Capture the cell that displays the provided text and extract its [X, Y] central coordinate. 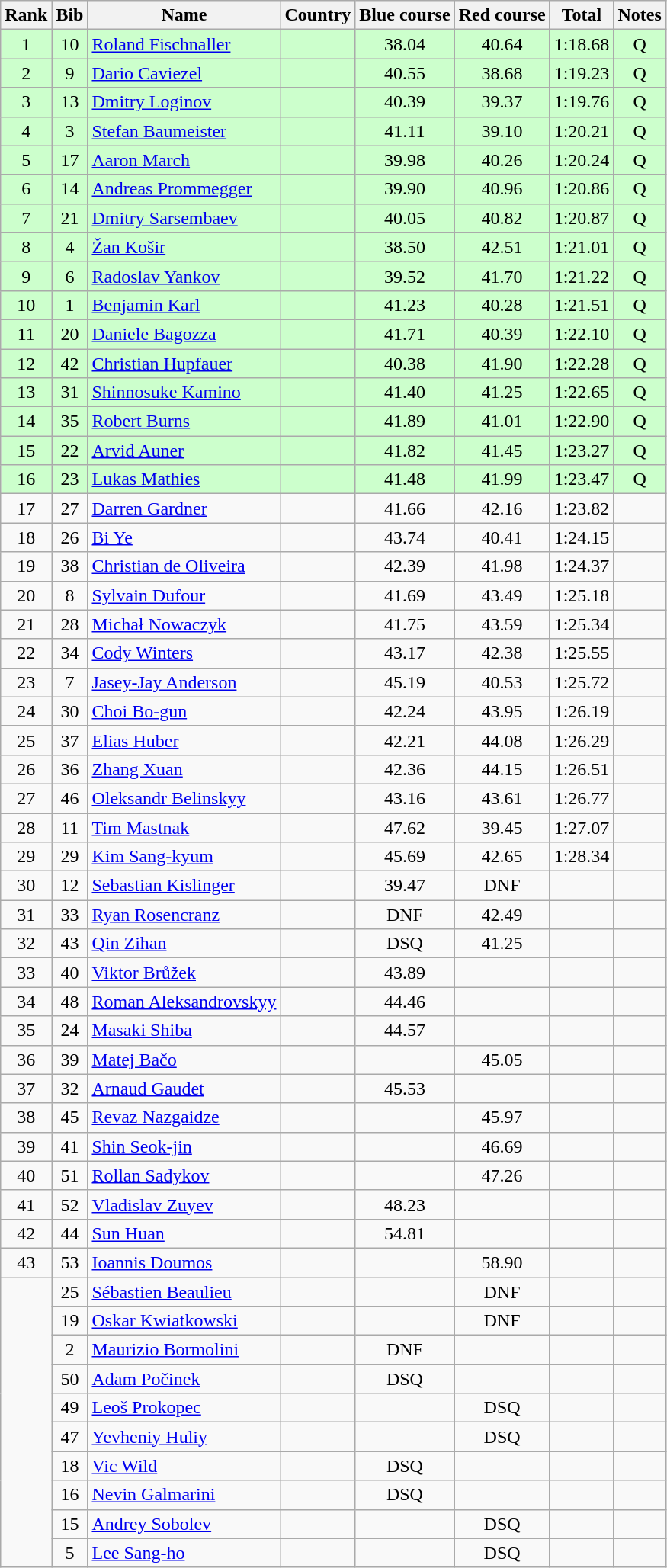
Total [582, 15]
45 [70, 1117]
41.70 [502, 276]
1:24.15 [582, 537]
44.57 [405, 1031]
Maurizio Bormolini [184, 1350]
43.59 [502, 624]
40.05 [405, 218]
43.17 [405, 653]
39.90 [405, 189]
Andrey Sobolev [184, 1524]
Michał Nowaczyk [184, 624]
47.62 [405, 827]
Masaki Shiba [184, 1031]
38.04 [405, 44]
42.16 [502, 508]
41.01 [502, 422]
46 [70, 798]
Qin Zihan [184, 944]
40.41 [502, 537]
1:24.37 [582, 566]
48 [70, 1002]
1:22.28 [582, 364]
Sylvain Dufour [184, 595]
40.96 [502, 189]
1:19.23 [582, 73]
1:22.90 [582, 422]
Stefan Baumeister [184, 131]
Radoslav Yankov [184, 276]
41.98 [502, 566]
Dmitry Loginov [184, 102]
1:20.87 [582, 218]
Arnaud Gaudet [184, 1089]
40.26 [502, 160]
Aaron March [184, 160]
Name [184, 15]
1:20.24 [582, 160]
Daniele Bagozza [184, 334]
44.15 [502, 769]
41.23 [405, 305]
1:26.51 [582, 769]
40.64 [502, 44]
47 [70, 1437]
42.38 [502, 653]
40.55 [405, 73]
Darren Gardner [184, 508]
1:26.19 [582, 711]
48.23 [405, 1204]
1:18.68 [582, 44]
39.98 [405, 160]
Choi Bo-gun [184, 711]
45.69 [405, 857]
45.97 [502, 1117]
50 [70, 1379]
1:26.77 [582, 798]
Shin Seok-jin [184, 1146]
Revaz Nazgaidze [184, 1117]
52 [70, 1204]
40.53 [502, 682]
Yevheniy Huliy [184, 1437]
40.82 [502, 218]
39.52 [405, 276]
58.90 [502, 1262]
1:21.22 [582, 276]
Sebastian Kislinger [184, 886]
38.50 [405, 247]
Dmitry Sarsembaev [184, 218]
45.05 [502, 1060]
1:27.07 [582, 827]
41.11 [405, 131]
49 [70, 1408]
41.45 [502, 451]
Viktor Brůžek [184, 973]
38.68 [502, 73]
Cody Winters [184, 653]
Oskar Kwiatkowski [184, 1321]
41.48 [405, 479]
1:22.65 [582, 393]
Christian de Oliveira [184, 566]
41.69 [405, 595]
40.38 [405, 364]
1:23.27 [582, 451]
Dario Caviezel [184, 73]
Lee Sang-ho [184, 1553]
42.39 [405, 566]
42.21 [405, 740]
Christian Hupfauer [184, 364]
39.45 [502, 827]
1:20.21 [582, 131]
1:21.51 [582, 305]
43.95 [502, 711]
Shinnosuke Kamino [184, 393]
Country [318, 15]
1:26.29 [582, 740]
53 [70, 1262]
45.53 [405, 1089]
40.28 [502, 305]
Tim Mastnak [184, 827]
Matej Bačo [184, 1060]
42.24 [405, 711]
Red course [502, 15]
43.89 [405, 973]
Blue course [405, 15]
Rollan Sadykov [184, 1175]
Sébastien Beaulieu [184, 1292]
1:22.10 [582, 334]
43.74 [405, 537]
42.65 [502, 857]
41.89 [405, 422]
Andreas Prommegger [184, 189]
43.16 [405, 798]
Leoš Prokopec [184, 1408]
Vic Wild [184, 1466]
Ioannis Doumos [184, 1262]
Lukas Mathies [184, 479]
39.47 [405, 886]
1:25.18 [582, 595]
Ryan Rosencranz [184, 915]
Elias Huber [184, 740]
42.49 [502, 915]
41.71 [405, 334]
1:19.76 [582, 102]
Roman Aleksandrovskyy [184, 1002]
41.82 [405, 451]
54.81 [405, 1233]
44 [70, 1233]
Benjamin Karl [184, 305]
43.61 [502, 798]
41.40 [405, 393]
41.66 [405, 508]
1:21.01 [582, 247]
44.46 [405, 1002]
51 [70, 1175]
1:20.86 [582, 189]
1:23.82 [582, 508]
Kim Sang-kyum [184, 857]
41.75 [405, 624]
Notes [640, 15]
Roland Fischnaller [184, 44]
Rank [26, 15]
Jasey-Jay Anderson [184, 682]
Adam Počinek [184, 1379]
39.10 [502, 131]
41.90 [502, 364]
1:28.34 [582, 857]
42.51 [502, 247]
44.08 [502, 740]
39.37 [502, 102]
1:25.55 [582, 653]
Bi Ye [184, 537]
45.19 [405, 682]
42.36 [405, 769]
41.99 [502, 479]
Oleksandr Belinskyy [184, 798]
46.69 [502, 1146]
Sun Huan [184, 1233]
Robert Burns [184, 422]
Vladislav Zuyev [184, 1204]
Nevin Galmarini [184, 1495]
1:25.72 [582, 682]
1:23.47 [582, 479]
Arvid Auner [184, 451]
Bib [70, 15]
Zhang Xuan [184, 769]
1:25.34 [582, 624]
43.49 [502, 595]
47.26 [502, 1175]
Žan Košir [184, 247]
